Detect which cell encompasses the target text, then output its [X, Y] center coordinate. 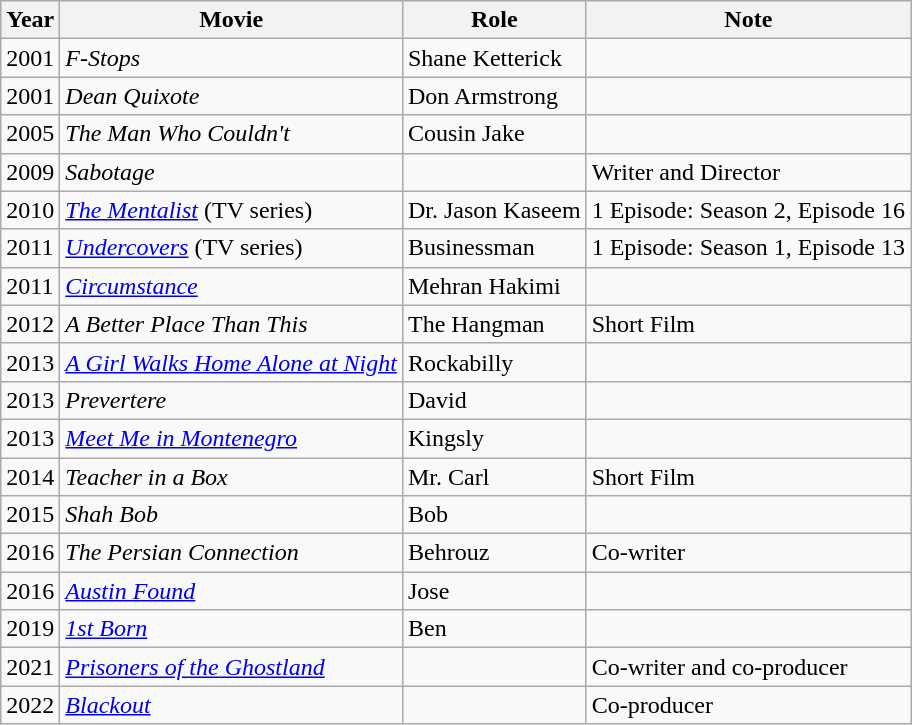
2021 [30, 667]
The Hangman [494, 324]
Blackout [232, 705]
1 Episode: Season 1, Episode 13 [748, 248]
The Man Who Couldn't [232, 134]
1 Episode: Season 2, Episode 16 [748, 210]
The Persian Connection [232, 553]
Meet Me in Montenegro [232, 438]
Undercovers (TV series) [232, 248]
Shah Bob [232, 515]
Prisoners of the Ghostland [232, 667]
2019 [30, 629]
Austin Found [232, 591]
Businessman [494, 248]
2009 [30, 172]
Circumstance [232, 286]
Movie [232, 20]
Jose [494, 591]
2015 [30, 515]
F-Stops [232, 58]
The Mentalist (TV series) [232, 210]
1st Born [232, 629]
Ben [494, 629]
Year [30, 20]
Dean Quixote [232, 96]
Writer and Director [748, 172]
Mr. Carl [494, 477]
2014 [30, 477]
Note [748, 20]
A Girl Walks Home Alone at Night [232, 362]
A Better Place Than This [232, 324]
2005 [30, 134]
Teacher in a Box [232, 477]
Rockabilly [494, 362]
Role [494, 20]
Co-producer [748, 705]
2012 [30, 324]
Bob [494, 515]
Dr. Jason Kaseem [494, 210]
Sabotage [232, 172]
Don Armstrong [494, 96]
Behrouz [494, 553]
2022 [30, 705]
Cousin Jake [494, 134]
Co-writer [748, 553]
David [494, 400]
Co-writer and co-producer [748, 667]
Shane Ketterick [494, 58]
Mehran Hakimi [494, 286]
2010 [30, 210]
Kingsly [494, 438]
Prevertere [232, 400]
